Pinpoint the cell where the given text exists, returning its (X, Y) midpoint coordinate. 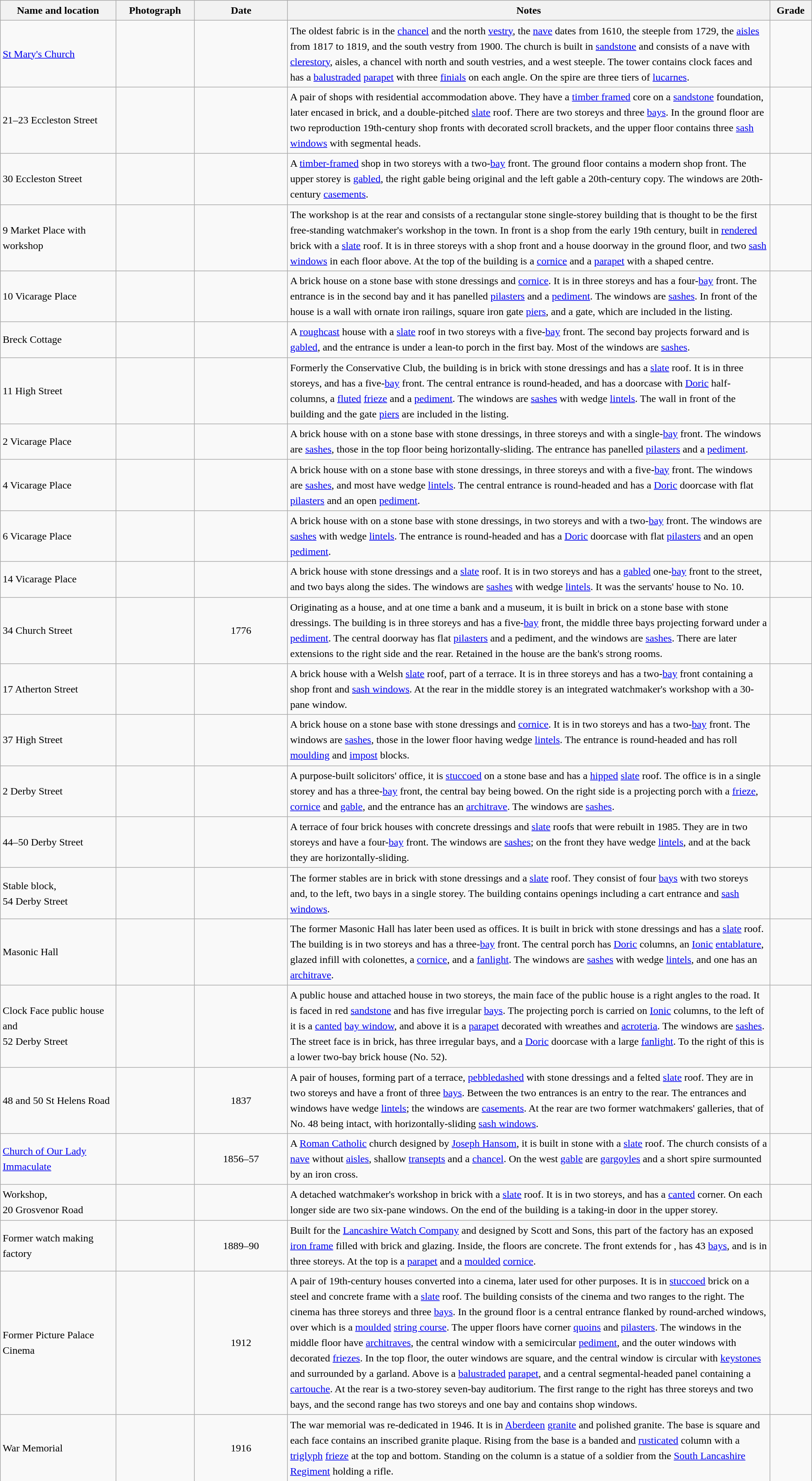
Masonic Hall (58, 952)
Clock Face public house and52 Derby Street (58, 1026)
48 and 50 St Helens Road (58, 1100)
1912 (241, 1343)
St Mary's Church (58, 54)
Grade (791, 10)
10 Vicarage Place (58, 297)
6 Vicarage Place (58, 536)
30 Eccleston Street (58, 179)
44–50 Derby Street (58, 842)
17 Atherton Street (58, 689)
1916 (241, 1448)
1776 (241, 631)
21–23 Eccleston Street (58, 120)
Stable block,54 Derby Street (58, 893)
2 Derby Street (58, 791)
Date (241, 10)
1889–90 (241, 1245)
Former Picture Palace Cinema (58, 1343)
Breck Cottage (58, 339)
1856–57 (241, 1159)
Former watch making factory (58, 1245)
War Memorial (58, 1448)
11 High Street (58, 391)
Workshop,20 Grosvenor Road (58, 1202)
2 Vicarage Place (58, 441)
34 Church Street (58, 631)
14 Vicarage Place (58, 579)
37 High Street (58, 740)
Notes (528, 10)
Church of Our Lady Immaculate (58, 1159)
4 Vicarage Place (58, 485)
1837 (241, 1100)
Photograph (155, 10)
9 Market Place with workshop (58, 237)
Name and location (58, 10)
